For the text-containing cell, return its midpoint in [X, Y] coordinate format. 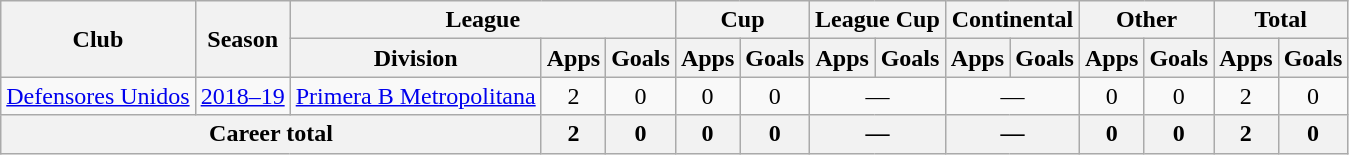
Other [1146, 20]
Season [242, 39]
Club [98, 39]
League [482, 20]
Total [1281, 20]
League Cup [878, 20]
Division [416, 58]
Career total [271, 134]
2018–19 [242, 96]
Defensores Unidos [98, 96]
Cup [742, 20]
Primera B Metropolitana [416, 96]
Continental [1012, 20]
